Return [x, y] of the center of cell containing provided text 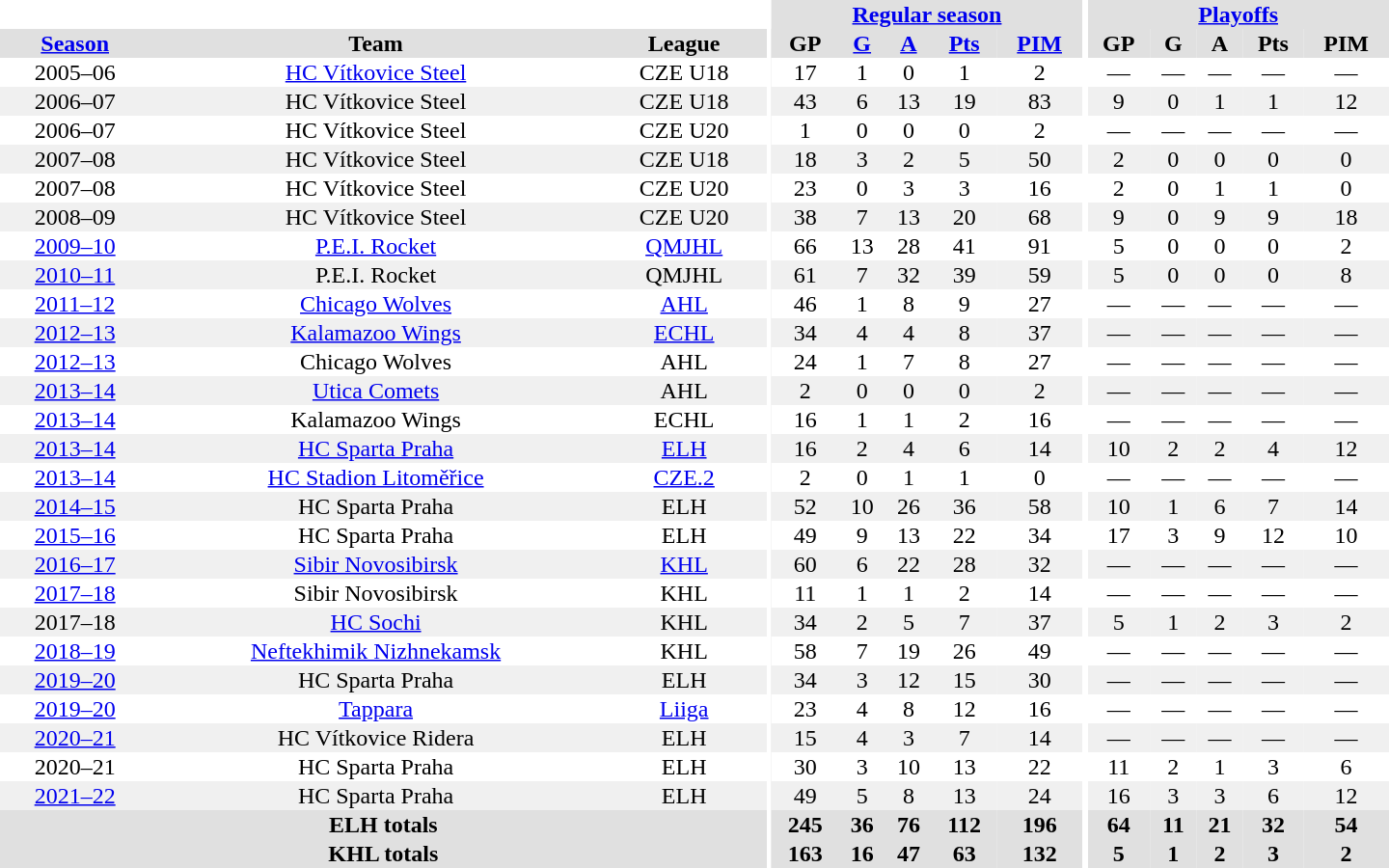
Utica Comets [375, 391]
Team [375, 43]
132 [1040, 854]
61 [805, 275]
2011–12 [75, 304]
63 [965, 854]
76 [909, 825]
2016–17 [75, 564]
60 [805, 564]
39 [965, 275]
91 [1040, 246]
43 [805, 101]
2014–15 [75, 506]
Liiga [685, 709]
196 [1040, 825]
66 [805, 246]
47 [909, 854]
HC Vítkovice Ridera [375, 738]
245 [805, 825]
21 [1219, 825]
Regular season [927, 14]
2015–16 [75, 535]
112 [965, 825]
2018–19 [75, 651]
CZE.2 [685, 477]
Season [75, 43]
League [685, 43]
2009–10 [75, 246]
Tappara [375, 709]
52 [805, 506]
KHL totals [384, 854]
68 [1040, 217]
Neftekhimik Nizhnekamsk [375, 651]
38 [805, 217]
64 [1119, 825]
2010–11 [75, 275]
ELH totals [384, 825]
Playoffs [1239, 14]
2021–22 [75, 796]
46 [805, 304]
41 [965, 246]
HC Stadion Litoměřice [375, 477]
HC Sochi [375, 622]
2005–06 [75, 72]
59 [1040, 275]
163 [805, 854]
2008–09 [75, 217]
54 [1347, 825]
20 [965, 217]
83 [1040, 101]
50 [1040, 159]
